Pinpoint the cell where the given text exists, returning its (x, y) midpoint coordinate. 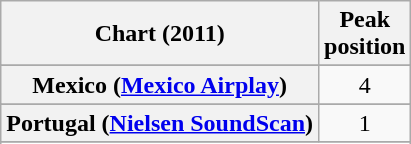
Chart (2011) (160, 34)
Peakposition (365, 34)
4 (365, 85)
Portugal (Nielsen SoundScan) (160, 123)
1 (365, 123)
Mexico (Mexico Airplay) (160, 85)
